Return (X, Y) of the center of cell containing provided text 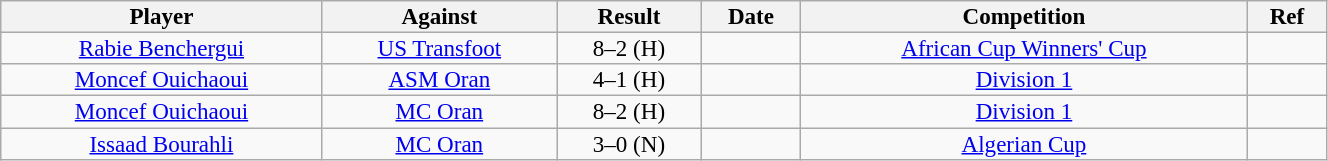
Algerian Cup (1024, 144)
Ref (1286, 17)
4–1 (H) (628, 80)
Competition (1024, 17)
Issaad Bourahli (162, 144)
US Transfoot (439, 49)
3–0 (N) (628, 144)
Result (628, 17)
Rabie Benchergui (162, 49)
Against (439, 17)
Date (750, 17)
Player (162, 17)
ASM Oran (439, 80)
African Cup Winners' Cup (1024, 49)
